For the text-containing cell, return its midpoint in [X, Y] coordinate format. 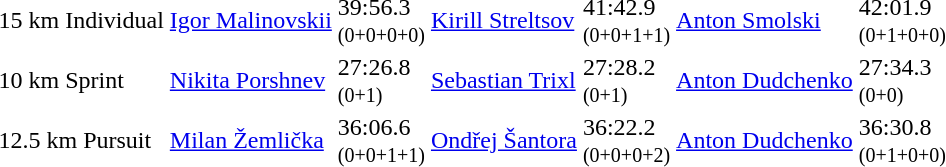
Nikita Porshnev [250, 80]
Sebastian Trixl [504, 80]
Anton Dudchenko [765, 80]
27:26.8(0+1) [381, 80]
27:28.2(0+1) [626, 80]
